For the text-containing cell, return its midpoint in [X, Y] coordinate format. 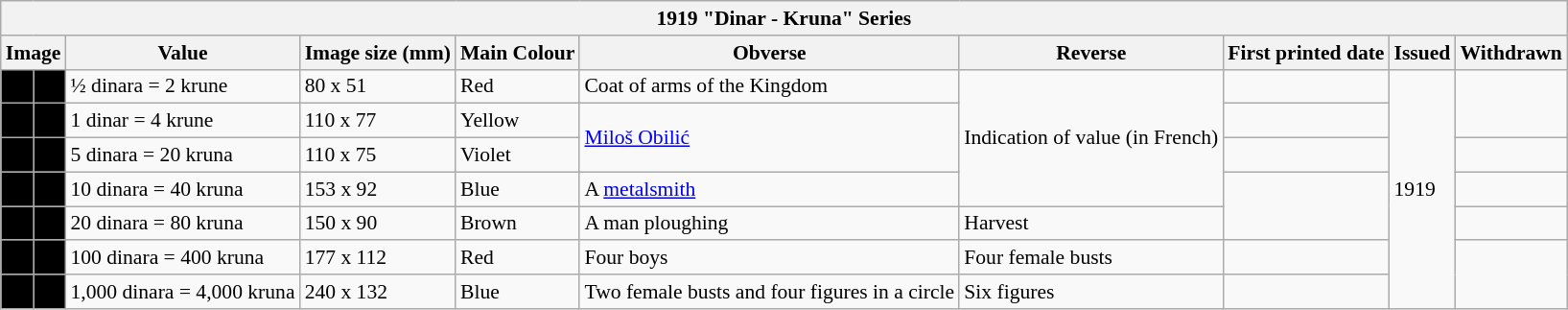
Coat of arms of the Kingdom [769, 86]
1 dinar = 4 krune [182, 121]
20 dinara = 80 kruna [182, 224]
Yellow [518, 121]
Obverse [769, 53]
Four boys [769, 258]
Brown [518, 224]
½ dinara = 2 krune [182, 86]
Harvest [1091, 224]
A metalsmith [769, 189]
240 x 132 [378, 292]
110 x 75 [378, 155]
Image [34, 53]
1,000 dinara = 4,000 kruna [182, 292]
80 х 51 [378, 86]
177 x 112 [378, 258]
1919 "Dinar - Kruna" Series [784, 18]
Indication of value (in French) [1091, 137]
150 x 90 [378, 224]
Violet [518, 155]
Issued [1423, 53]
10 dinara = 40 kruna [182, 189]
Withdrawn [1510, 53]
Two female busts and four figures in a circle [769, 292]
Six figures [1091, 292]
Image size (mm) [378, 53]
153 x 92 [378, 189]
110 x 77 [378, 121]
Four female busts [1091, 258]
Value [182, 53]
5 dinara = 20 kruna [182, 155]
Reverse [1091, 53]
Main Colour [518, 53]
100 dinara = 400 kruna [182, 258]
Miloš Obilić [769, 138]
First printed date [1306, 53]
A man ploughing [769, 224]
1919 [1423, 188]
